Extract the [x, y] coordinate from the center of the cell holding the provided text.  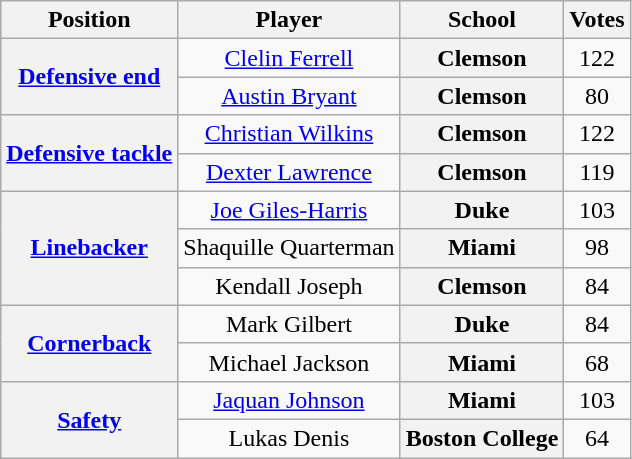
80 [597, 96]
64 [597, 438]
Safety [90, 419]
Boston College [482, 438]
School [482, 20]
Linebacker [90, 248]
Player [289, 20]
Votes [597, 20]
119 [597, 172]
Austin Bryant [289, 96]
98 [597, 248]
Kendall Joseph [289, 286]
Lukas Denis [289, 438]
Defensive tackle [90, 153]
Shaquille Quarterman [289, 248]
Dexter Lawrence [289, 172]
Joe Giles-Harris [289, 210]
Cornerback [90, 343]
Christian Wilkins [289, 134]
Michael Jackson [289, 362]
Defensive end [90, 77]
Jaquan Johnson [289, 400]
Clelin Ferrell [289, 58]
Mark Gilbert [289, 324]
68 [597, 362]
Position [90, 20]
